Pinpoint the cell where the given text exists, returning its [X, Y] midpoint coordinate. 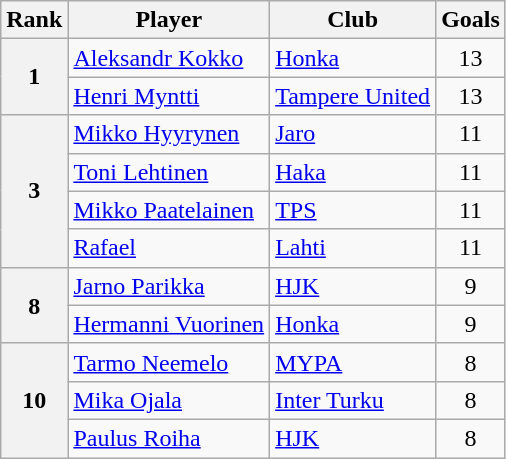
Rafael [169, 248]
Tampere United [353, 96]
Toni Lehtinen [169, 172]
Club [353, 20]
Mikko Paatelainen [169, 210]
3 [34, 191]
Jarno Parikka [169, 286]
Haka [353, 172]
Mika Ojala [169, 400]
1 [34, 77]
10 [34, 400]
Henri Myntti [169, 96]
Tarmo Neemelo [169, 362]
Paulus Roiha [169, 438]
Player [169, 20]
Hermanni Vuorinen [169, 324]
Lahti [353, 248]
Jaro [353, 134]
Mikko Hyyrynen [169, 134]
TPS [353, 210]
Aleksandr Kokko [169, 58]
Goals [471, 20]
Rank [34, 20]
Inter Turku [353, 400]
MYPA [353, 362]
